Provide the [X, Y] coordinate of the cell's center where the given text is located.  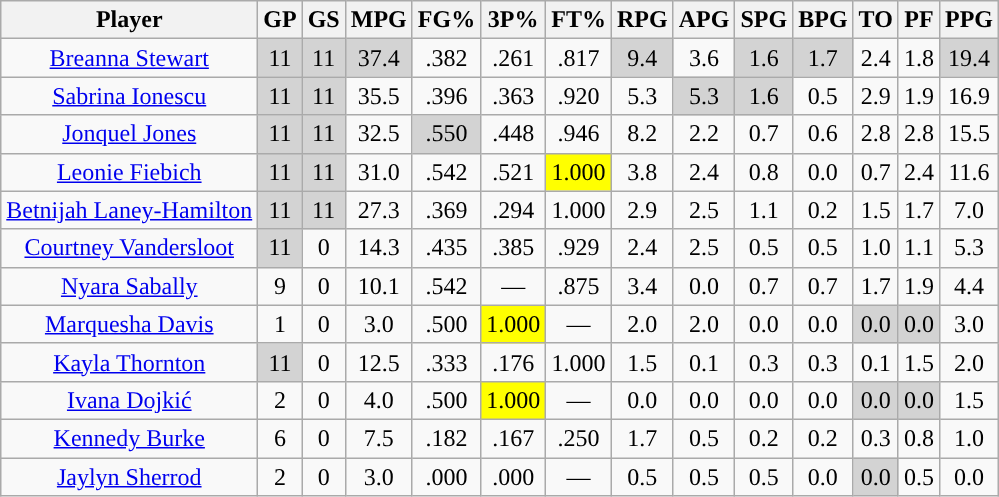
0.6 [823, 134]
Courtney Vandersloot [130, 248]
7.5 [378, 438]
11.6 [968, 172]
19.4 [968, 58]
6 [280, 438]
FT% [579, 20]
.167 [514, 438]
RPG [642, 20]
MPG [378, 20]
.448 [514, 134]
.550 [446, 134]
15.5 [968, 134]
TO [876, 20]
SPG [764, 20]
.261 [514, 58]
GP [280, 20]
Kayla Thornton [130, 362]
Nyara Sabally [130, 286]
Betnijah Laney-Hamilton [130, 210]
Sabrina Ionescu [130, 96]
.385 [514, 248]
9 [280, 286]
1 [280, 324]
7.0 [968, 210]
35.5 [378, 96]
Leonie Fiebich [130, 172]
.363 [514, 96]
.929 [579, 248]
3P% [514, 20]
.250 [579, 438]
PPG [968, 20]
16.9 [968, 96]
.875 [579, 286]
.333 [446, 362]
Breanna Stewart [130, 58]
14.3 [378, 248]
.435 [446, 248]
Jaylyn Sherrod [130, 477]
Marquesha Davis [130, 324]
.182 [446, 438]
Jonquel Jones [130, 134]
4.0 [378, 400]
.946 [579, 134]
8.2 [642, 134]
1.8 [918, 58]
3.4 [642, 286]
3.6 [704, 58]
Kennedy Burke [130, 438]
2.2 [704, 134]
.294 [514, 210]
FG% [446, 20]
PF [918, 20]
9.4 [642, 58]
32.5 [378, 134]
.817 [579, 58]
.369 [446, 210]
Player [130, 20]
.382 [446, 58]
31.0 [378, 172]
APG [704, 20]
37.4 [378, 58]
27.3 [378, 210]
3.8 [642, 172]
GS [324, 20]
.176 [514, 362]
.396 [446, 96]
10.1 [378, 286]
.521 [514, 172]
.920 [579, 96]
BPG [823, 20]
Ivana Dojkić [130, 400]
4.4 [968, 286]
12.5 [378, 362]
